Determine the (x, y) coordinate at the center of the cell enclosing the given text.  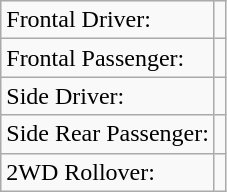
Side Rear Passenger: (108, 134)
Side Driver: (108, 96)
2WD Rollover: (108, 172)
Frontal Passenger: (108, 58)
Frontal Driver: (108, 20)
